Return the (X, Y) coordinate for the center point of the cell that contains the specified text.  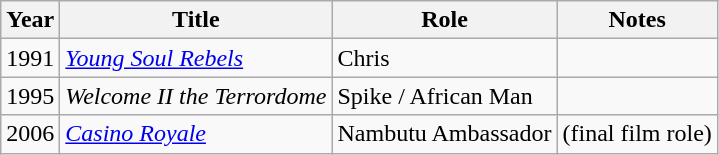
Notes (637, 20)
Year (30, 20)
Chris (444, 58)
Title (196, 20)
Nambutu Ambassador (444, 134)
Role (444, 20)
Young Soul Rebels (196, 58)
1995 (30, 96)
2006 (30, 134)
1991 (30, 58)
Casino Royale (196, 134)
Spike / African Man (444, 96)
Welcome II the Terrordome (196, 96)
(final film role) (637, 134)
